From the cell containing the given text, extract its center point as (X, Y) coordinate. 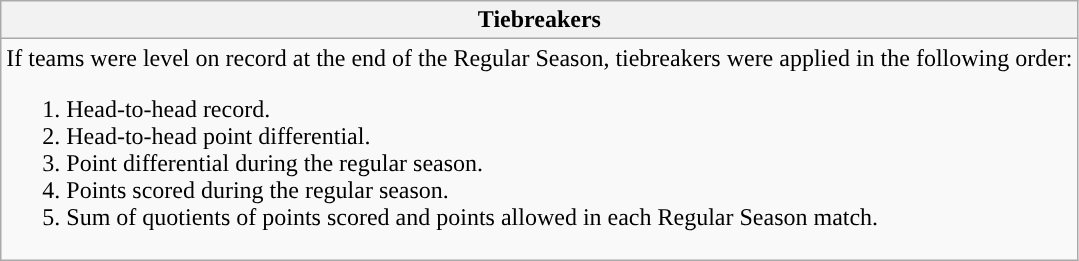
Tiebreakers (540, 20)
